Capture the cell that displays the provided text and extract its (x, y) central coordinate. 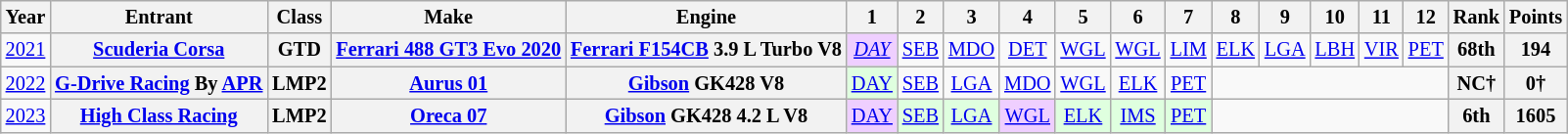
3 (971, 17)
NC† (1476, 83)
G-Drive Racing By APR (159, 83)
68th (1476, 50)
9 (1285, 17)
LIM (1188, 50)
2023 (25, 115)
Class (300, 17)
2 (920, 17)
IMS (1138, 115)
High Class Racing (159, 115)
Points (1536, 17)
12 (1426, 17)
Year (25, 17)
0† (1536, 83)
2021 (25, 50)
VIR (1382, 50)
7 (1188, 17)
Engine (707, 17)
5 (1083, 17)
Gibson GK428 4.2 L V8 (707, 115)
1 (872, 17)
Ferrari F154CB 3.9 L Turbo V8 (707, 50)
194 (1536, 50)
Ferrari 488 GT3 Evo 2020 (448, 50)
LBH (1335, 50)
8 (1235, 17)
Make (448, 17)
11 (1382, 17)
GTD (300, 50)
2022 (25, 83)
Aurus 01 (448, 83)
Oreca 07 (448, 115)
6 (1138, 17)
1605 (1536, 115)
DET (1028, 50)
4 (1028, 17)
Rank (1476, 17)
Gibson GK428 V8 (707, 83)
Scuderia Corsa (159, 50)
6th (1476, 115)
10 (1335, 17)
Entrant (159, 17)
